Locate the cell with the specified text and output its (x, y) center coordinate. 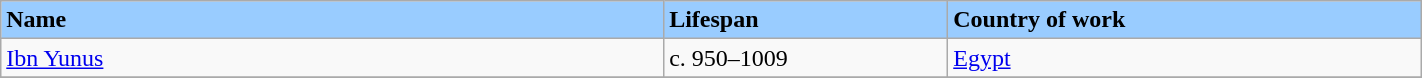
Egypt (1185, 58)
Ibn Yunus (332, 58)
Country of work (1185, 20)
Name (332, 20)
Lifespan (806, 20)
c. 950–1009 (806, 58)
